Capture the cell that displays the provided text and extract its [x, y] central coordinate. 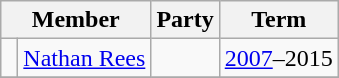
Term [278, 20]
Member [76, 20]
Nathan Rees [84, 58]
2007–2015 [278, 58]
Party [185, 20]
